Scan for the cell matching the given text and deliver its (x, y) coordinate at center. 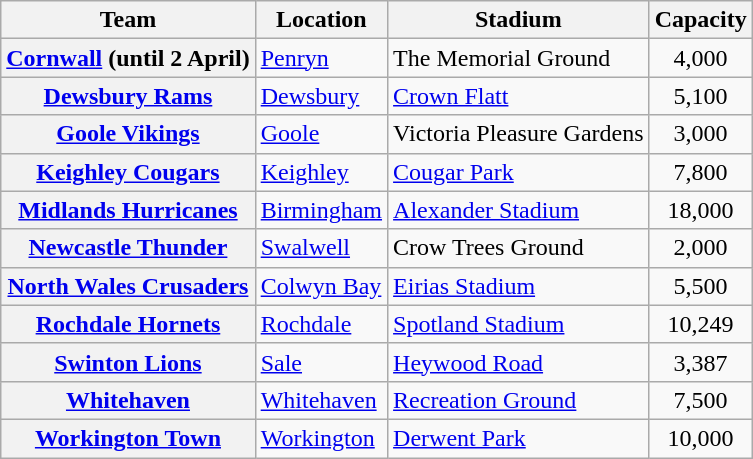
Recreation Ground (519, 400)
Colwyn Bay (321, 286)
Midlands Hurricanes (128, 210)
5,500 (700, 286)
3,387 (700, 362)
Penryn (321, 58)
Goole Vikings (128, 134)
18,000 (700, 210)
Workington Town (128, 438)
Location (321, 20)
Swalwell (321, 248)
4,000 (700, 58)
Crow Trees Ground (519, 248)
Sale (321, 362)
2,000 (700, 248)
7,500 (700, 400)
Capacity (700, 20)
Birmingham (321, 210)
Victoria Pleasure Gardens (519, 134)
Team (128, 20)
Workington (321, 438)
Derwent Park (519, 438)
Alexander Stadium (519, 210)
Rochdale Hornets (128, 324)
Cornwall (until 2 April) (128, 58)
Keighley (321, 172)
10,249 (700, 324)
Dewsbury (321, 96)
10,000 (700, 438)
7,800 (700, 172)
Spotland Stadium (519, 324)
Dewsbury Rams (128, 96)
Heywood Road (519, 362)
Keighley Cougars (128, 172)
Cougar Park (519, 172)
Rochdale (321, 324)
3,000 (700, 134)
Goole (321, 134)
Swinton Lions (128, 362)
Crown Flatt (519, 96)
Eirias Stadium (519, 286)
Stadium (519, 20)
The Memorial Ground (519, 58)
5,100 (700, 96)
Newcastle Thunder (128, 248)
North Wales Crusaders (128, 286)
